From the cell containing the given text, extract its center point as [x, y] coordinate. 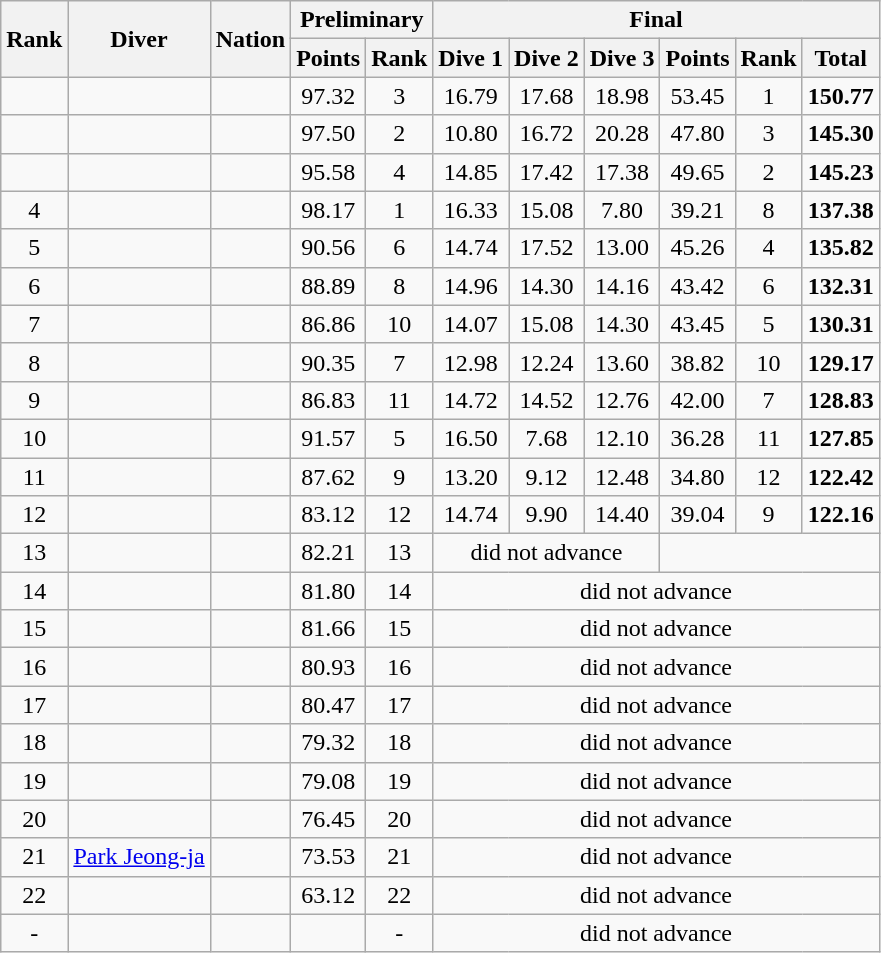
83.12 [328, 515]
53.45 [698, 96]
14.85 [471, 172]
76.45 [328, 819]
122.16 [840, 515]
16.33 [471, 210]
7.80 [622, 210]
12.98 [471, 362]
95.58 [328, 172]
128.83 [840, 400]
97.50 [328, 134]
49.65 [698, 172]
17.38 [622, 172]
80.93 [328, 667]
17.68 [547, 96]
12.24 [547, 362]
39.04 [698, 515]
17.42 [547, 172]
13.20 [471, 477]
86.86 [328, 324]
135.82 [840, 248]
14.72 [471, 400]
Preliminary [362, 20]
14.52 [547, 400]
16.72 [547, 134]
Dive 1 [471, 58]
91.57 [328, 438]
45.26 [698, 248]
82.21 [328, 553]
18.98 [622, 96]
38.82 [698, 362]
47.80 [698, 134]
Nation [250, 39]
63.12 [328, 895]
12.76 [622, 400]
Final [656, 20]
130.31 [840, 324]
43.42 [698, 286]
122.42 [840, 477]
79.32 [328, 743]
17.52 [547, 248]
9.90 [547, 515]
20.28 [622, 134]
12.48 [622, 477]
12.10 [622, 438]
9.12 [547, 477]
129.17 [840, 362]
7.68 [547, 438]
14.16 [622, 286]
16.79 [471, 96]
79.08 [328, 781]
137.38 [840, 210]
39.21 [698, 210]
86.83 [328, 400]
127.85 [840, 438]
90.35 [328, 362]
150.77 [840, 96]
80.47 [328, 705]
Diver [139, 39]
13.00 [622, 248]
43.45 [698, 324]
16.50 [471, 438]
81.66 [328, 629]
42.00 [698, 400]
81.80 [328, 591]
90.56 [328, 248]
36.28 [698, 438]
14.40 [622, 515]
73.53 [328, 857]
13.60 [622, 362]
Park Jeong-ja [139, 857]
14.07 [471, 324]
97.32 [328, 96]
Total [840, 58]
145.30 [840, 134]
98.17 [328, 210]
14.96 [471, 286]
88.89 [328, 286]
Dive 3 [622, 58]
34.80 [698, 477]
87.62 [328, 477]
Dive 2 [547, 58]
132.31 [840, 286]
10.80 [471, 134]
145.23 [840, 172]
